Locate the cell with the specified text and output its [X, Y] center coordinate. 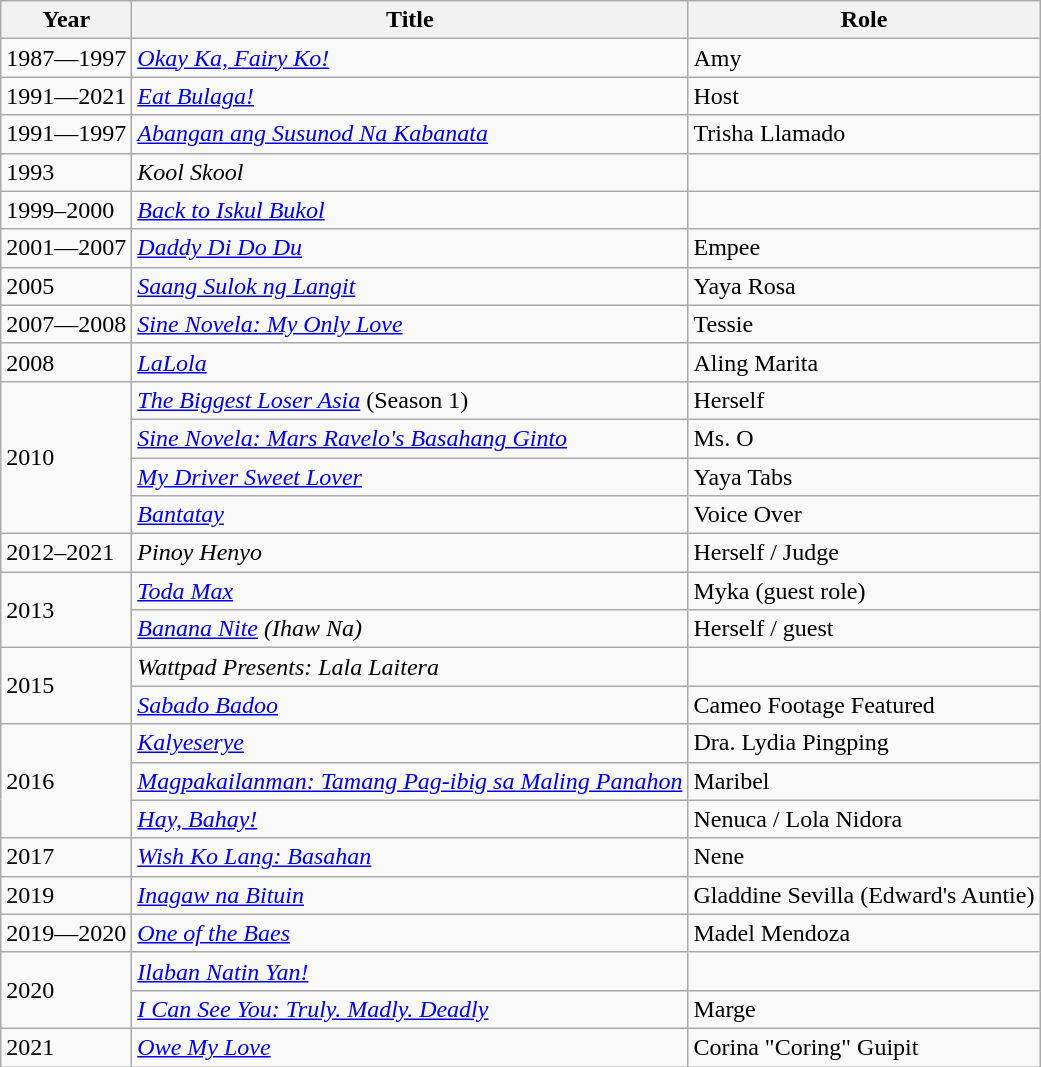
Sabado Badoo [410, 705]
Empee [864, 248]
2010 [66, 457]
Gladdine Sevilla (Edward's Auntie) [864, 895]
Owe My Love [410, 1047]
2013 [66, 610]
Madel Mendoza [864, 933]
Daddy Di Do Du [410, 248]
2019—2020 [66, 933]
Nenuca / Lola Nidora [864, 819]
Tessie [864, 324]
Cameo Footage Featured [864, 705]
Herself / Judge [864, 553]
2001—2007 [66, 248]
1991—2021 [66, 96]
Magpakailanman: Tamang Pag-ibig sa Maling Panahon [410, 781]
2005 [66, 286]
Amy [864, 58]
1993 [66, 172]
Abangan ang Susunod Na Kabanata [410, 134]
Eat Bulaga! [410, 96]
Year [66, 20]
Title [410, 20]
LaLola [410, 362]
Herself [864, 400]
I Can See You: Truly. Madly. Deadly [410, 1009]
1999–2000 [66, 210]
Host [864, 96]
Okay Ka, Fairy Ko! [410, 58]
2007—2008 [66, 324]
Yaya Tabs [864, 477]
Ilaban Natin Yan! [410, 971]
Ms. O [864, 438]
The Biggest Loser Asia (Season 1) [410, 400]
Pinoy Henyo [410, 553]
2012–2021 [66, 553]
Yaya Rosa [864, 286]
2008 [66, 362]
Trisha Llamado [864, 134]
2016 [66, 781]
2015 [66, 686]
Wish Ko Lang: Basahan [410, 857]
Voice Over [864, 515]
Role [864, 20]
My Driver Sweet Lover [410, 477]
Dra. Lydia Pingping [864, 743]
2020 [66, 990]
Back to Iskul Bukol [410, 210]
Myka (guest role) [864, 591]
Saang Sulok ng Langit [410, 286]
Toda Max [410, 591]
1987—1997 [66, 58]
Nene [864, 857]
Kalyeserye [410, 743]
Sine Novela: Mars Ravelo's Basahang Ginto [410, 438]
Bantatay [410, 515]
Marge [864, 1009]
Inagaw na Bituin [410, 895]
2019 [66, 895]
Hay, Bahay! [410, 819]
Wattpad Presents: Lala Laitera [410, 667]
1991—1997 [66, 134]
Corina "Coring" Guipit [864, 1047]
Maribel [864, 781]
2017 [66, 857]
Kool Skool [410, 172]
One of the Baes [410, 933]
Herself / guest [864, 629]
Sine Novela: My Only Love [410, 324]
2021 [66, 1047]
Banana Nite (Ihaw Na) [410, 629]
Aling Marita [864, 362]
